Identify which cell holds the provided text, then report its (X, Y) central coordinate. 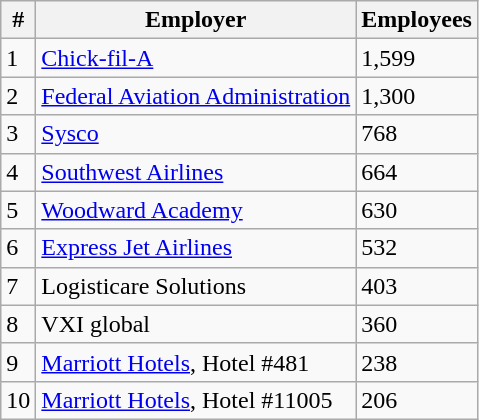
360 (417, 324)
Express Jet Airlines (196, 248)
768 (417, 134)
206 (417, 400)
403 (417, 286)
532 (417, 248)
238 (417, 362)
8 (18, 324)
4 (18, 172)
5 (18, 210)
Chick-fil-A (196, 58)
Southwest Airlines (196, 172)
630 (417, 210)
664 (417, 172)
VXI global (196, 324)
Marriott Hotels, Hotel #481 (196, 362)
2 (18, 96)
Marriott Hotels, Hotel #11005 (196, 400)
Employer (196, 20)
7 (18, 286)
1,300 (417, 96)
Logisticare Solutions (196, 286)
Employees (417, 20)
Federal Aviation Administration (196, 96)
1,599 (417, 58)
Sysco (196, 134)
9 (18, 362)
10 (18, 400)
1 (18, 58)
# (18, 20)
3 (18, 134)
6 (18, 248)
Woodward Academy (196, 210)
